Pinpoint the cell where the given text exists, returning its [x, y] midpoint coordinate. 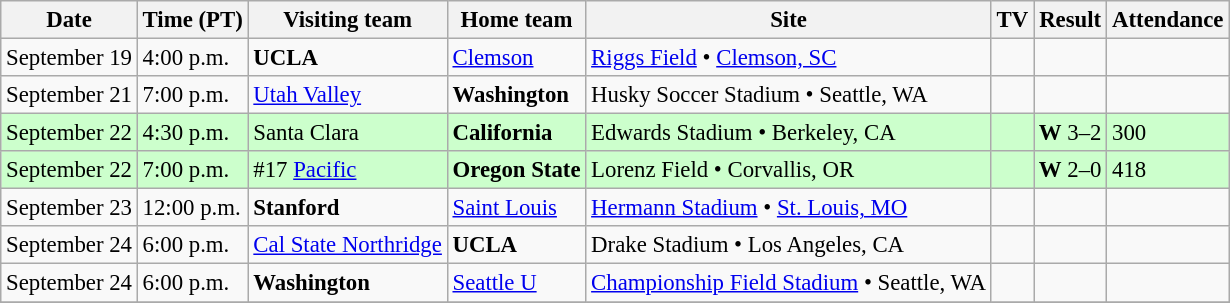
Visiting team [348, 20]
Drake Stadium • Los Angeles, CA [788, 245]
September 23 [69, 208]
300 [1168, 133]
Date [69, 20]
Utah Valley [348, 95]
W 3–2 [1070, 133]
Hermann Stadium • St. Louis, MO [788, 208]
Result [1070, 20]
TV [1012, 20]
#17 Pacific [348, 170]
September 21 [69, 95]
Clemson [516, 58]
Oregon State [516, 170]
September 19 [69, 58]
Seattle U [516, 283]
418 [1168, 170]
Husky Soccer Stadium • Seattle, WA [788, 95]
Home team [516, 20]
Saint Louis [516, 208]
4:30 p.m. [192, 133]
Stanford [348, 208]
Championship Field Stadium • Seattle, WA [788, 283]
12:00 p.m. [192, 208]
Site [788, 20]
Cal State Northridge [348, 245]
W 2–0 [1070, 170]
California [516, 133]
Edwards Stadium • Berkeley, CA [788, 133]
Attendance [1168, 20]
Lorenz Field • Corvallis, OR [788, 170]
Time (PT) [192, 20]
Santa Clara [348, 133]
4:00 p.m. [192, 58]
Riggs Field • Clemson, SC [788, 58]
